Find where the given text appears and provide that cell's center as [X, Y] coordinate. 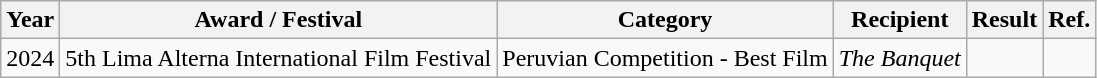
Category [665, 20]
Year [30, 20]
Award / Festival [278, 20]
The Banquet [900, 58]
2024 [30, 58]
Peruvian Competition - Best Film [665, 58]
5th Lima Alterna International Film Festival [278, 58]
Ref. [1070, 20]
Result [1004, 20]
Recipient [900, 20]
